For the text-containing cell, return its midpoint in [X, Y] coordinate format. 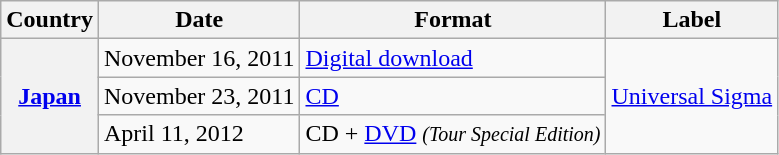
Universal Sigma [692, 96]
November 16, 2011 [198, 58]
Country [50, 20]
Digital download [453, 58]
Date [198, 20]
November 23, 2011 [198, 96]
CD + DVD (Tour Special Edition) [453, 134]
CD [453, 96]
April 11, 2012 [198, 134]
Japan [50, 96]
Label [692, 20]
Format [453, 20]
